Pinpoint the cell where the given text exists, returning its (x, y) midpoint coordinate. 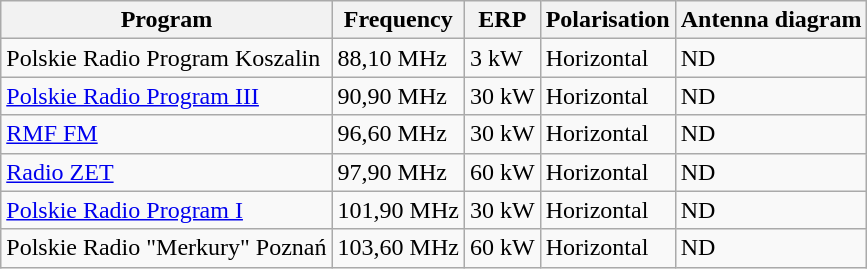
Radio ZET (166, 172)
Polskie Radio "Merkury" Poznań (166, 248)
103,60 MHz (398, 248)
Polskie Radio Program Koszalin (166, 58)
RMF FM (166, 134)
ERP (502, 20)
3 kW (502, 58)
97,90 MHz (398, 172)
Frequency (398, 20)
Polskie Radio Program I (166, 210)
101,90 MHz (398, 210)
96,60 MHz (398, 134)
88,10 MHz (398, 58)
Polskie Radio Program III (166, 96)
Polarisation (608, 20)
Antenna diagram (771, 20)
90,90 MHz (398, 96)
Program (166, 20)
